Pinpoint the cell where the given text exists, returning its [X, Y] midpoint coordinate. 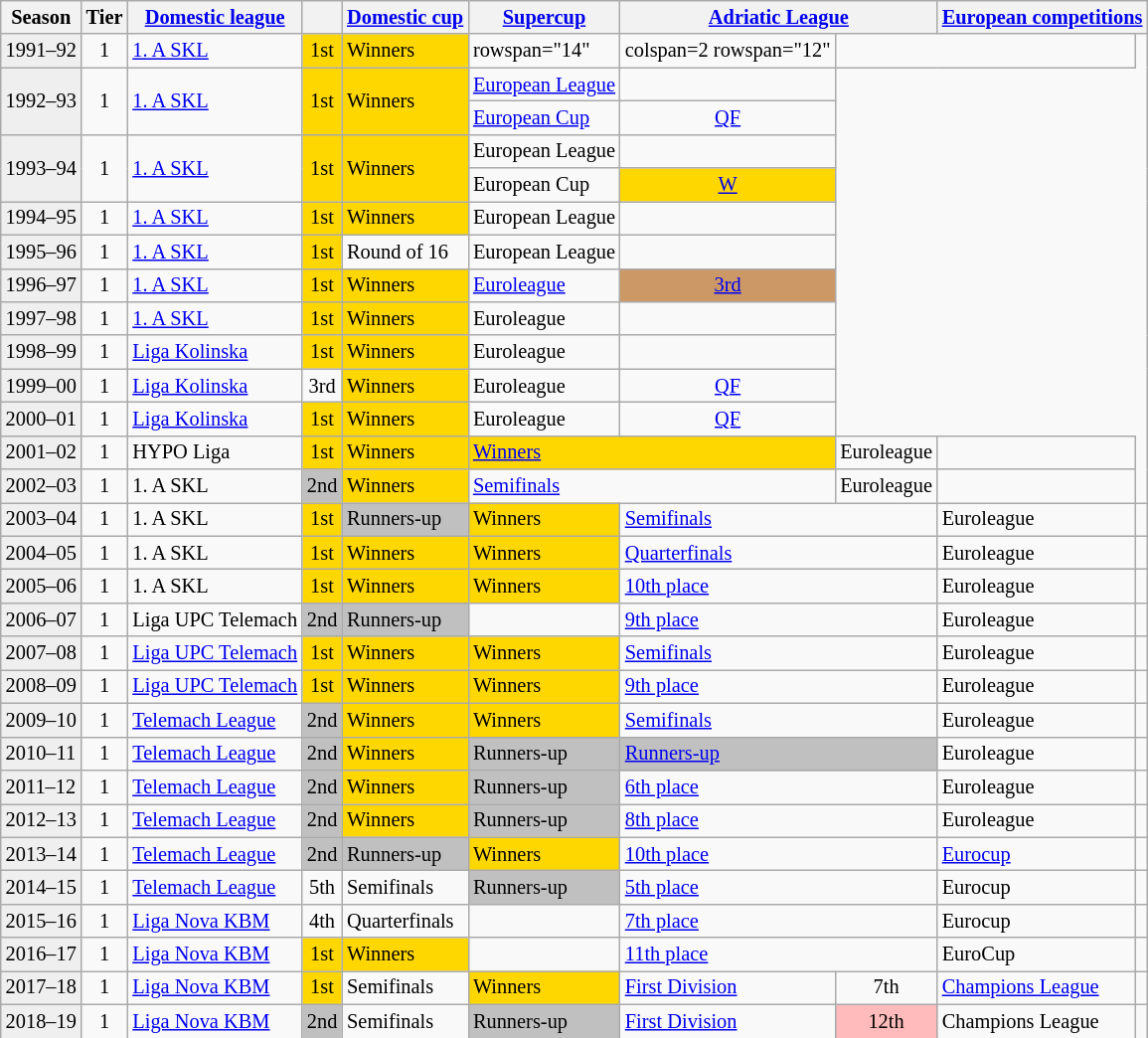
W [728, 185]
Supercup [545, 17]
Season [42, 17]
EuroCup [1037, 954]
2000–01 [42, 419]
2005–06 [42, 586]
6th place [779, 786]
Round of 16 [406, 252]
1998–99 [42, 352]
2015–16 [42, 921]
2012–13 [42, 820]
2010–11 [42, 754]
5th [322, 887]
11th place [779, 954]
2013–14 [42, 854]
2011–12 [42, 786]
Tier [105, 17]
1995–96 [42, 252]
2014–15 [42, 887]
2004–05 [42, 553]
1999–00 [42, 386]
7th place [779, 921]
rowspan="14" [545, 51]
2007–08 [42, 653]
2006–07 [42, 619]
colspan=2 rowspan="12" [728, 51]
2017–18 [42, 987]
12th [887, 1021]
8th place [779, 820]
2008–09 [42, 686]
2016–17 [42, 954]
1991–92 [42, 51]
1997–98 [42, 318]
Adriatic League [779, 17]
7th [887, 987]
2003–04 [42, 519]
Domestic cup [406, 17]
HYPO Liga [215, 452]
2002–03 [42, 486]
European competitions [1043, 17]
2018–19 [42, 1021]
1994–95 [42, 218]
4th [322, 921]
5th place [779, 887]
2009–10 [42, 720]
2001–02 [42, 452]
Domestic league [215, 17]
1992–93 [42, 101]
1993–94 [42, 167]
1996–97 [42, 285]
